From the cell containing the given text, extract its center point as (x, y) coordinate. 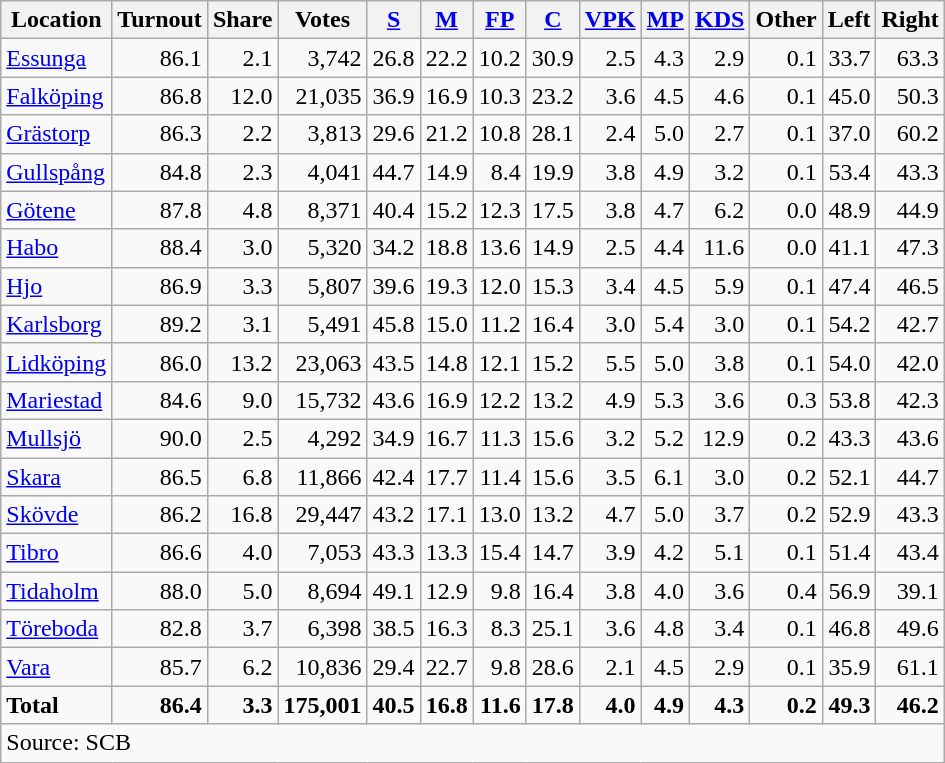
0.4 (786, 591)
Skara (56, 477)
Habo (56, 248)
17.7 (446, 477)
28.6 (552, 667)
15,732 (322, 400)
42.7 (910, 324)
10.2 (500, 58)
12.1 (500, 362)
Skövde (56, 515)
14.7 (552, 553)
Total (56, 705)
Location (56, 20)
6,398 (322, 629)
7,053 (322, 553)
42.4 (394, 477)
Vara (56, 667)
Karlsborg (56, 324)
49.3 (849, 705)
21.2 (446, 134)
0.3 (786, 400)
VPK (610, 20)
46.8 (849, 629)
6.1 (665, 477)
29,447 (322, 515)
85.7 (160, 667)
21,035 (322, 96)
15.0 (446, 324)
45.0 (849, 96)
43.5 (394, 362)
10.8 (500, 134)
Töreboda (56, 629)
87.8 (160, 210)
86.8 (160, 96)
5.3 (665, 400)
Gullspång (56, 172)
19.3 (446, 286)
41.1 (849, 248)
86.3 (160, 134)
5.4 (665, 324)
86.1 (160, 58)
KDS (719, 20)
39.6 (394, 286)
86.5 (160, 477)
4.6 (719, 96)
86.0 (160, 362)
2.3 (242, 172)
11.3 (500, 438)
37.0 (849, 134)
8.3 (500, 629)
47.3 (910, 248)
Other (786, 20)
5,807 (322, 286)
19.9 (552, 172)
13.0 (500, 515)
36.9 (394, 96)
54.0 (849, 362)
3,813 (322, 134)
51.4 (849, 553)
4.4 (665, 248)
3.9 (610, 553)
17.5 (552, 210)
Tidaholm (56, 591)
50.3 (910, 96)
49.1 (394, 591)
15.3 (552, 286)
Left (849, 20)
46.5 (910, 286)
4.2 (665, 553)
Götene (56, 210)
Votes (322, 20)
54.2 (849, 324)
43.2 (394, 515)
3,742 (322, 58)
5.5 (610, 362)
46.2 (910, 705)
60.2 (910, 134)
2.4 (610, 134)
17.8 (552, 705)
8,371 (322, 210)
Tibro (56, 553)
88.0 (160, 591)
Source: SCB (473, 743)
4,292 (322, 438)
63.3 (910, 58)
16.7 (446, 438)
29.6 (394, 134)
Mariestad (56, 400)
40.4 (394, 210)
16.3 (446, 629)
2.2 (242, 134)
Right (910, 20)
28.1 (552, 134)
10,836 (322, 667)
84.8 (160, 172)
12.3 (500, 210)
89.2 (160, 324)
Grästorp (56, 134)
4,041 (322, 172)
25.1 (552, 629)
42.0 (910, 362)
40.5 (394, 705)
88.4 (160, 248)
34.2 (394, 248)
12.2 (500, 400)
5,320 (322, 248)
43.4 (910, 553)
175,001 (322, 705)
34.9 (394, 438)
9.0 (242, 400)
13.6 (500, 248)
13.3 (446, 553)
11.2 (500, 324)
48.9 (849, 210)
53.4 (849, 172)
84.6 (160, 400)
45.8 (394, 324)
5,491 (322, 324)
S (394, 20)
18.8 (446, 248)
14.8 (446, 362)
Essunga (56, 58)
56.9 (849, 591)
Lidköping (56, 362)
5.9 (719, 286)
44.9 (910, 210)
8.4 (500, 172)
22.7 (446, 667)
90.0 (160, 438)
Turnout (160, 20)
53.8 (849, 400)
23.2 (552, 96)
3.5 (610, 477)
42.3 (910, 400)
33.7 (849, 58)
6.8 (242, 477)
3.1 (242, 324)
Mullsjö (56, 438)
C (552, 20)
Hjo (56, 286)
61.1 (910, 667)
15.4 (500, 553)
10.3 (500, 96)
5.1 (719, 553)
30.9 (552, 58)
8,694 (322, 591)
52.1 (849, 477)
Share (242, 20)
86.2 (160, 515)
26.8 (394, 58)
86.4 (160, 705)
FP (500, 20)
5.2 (665, 438)
35.9 (849, 667)
86.6 (160, 553)
49.6 (910, 629)
52.9 (849, 515)
M (446, 20)
82.8 (160, 629)
29.4 (394, 667)
Falköping (56, 96)
86.9 (160, 286)
39.1 (910, 591)
23,063 (322, 362)
11.4 (500, 477)
22.2 (446, 58)
11,866 (322, 477)
38.5 (394, 629)
2.7 (719, 134)
MP (665, 20)
17.1 (446, 515)
47.4 (849, 286)
